Identify which cell holds the provided text, then report its [x, y] central coordinate. 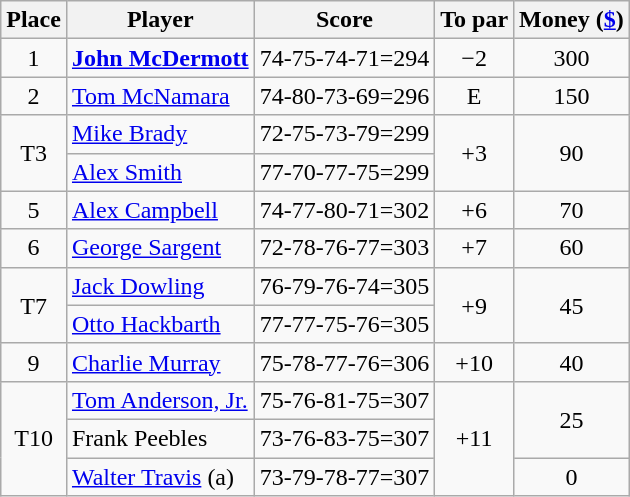
George Sargent [160, 248]
25 [572, 419]
73-76-83-75=307 [344, 438]
−2 [474, 58]
Alex Campbell [160, 210]
Alex Smith [160, 172]
0 [572, 477]
2 [34, 96]
9 [34, 362]
E [474, 96]
5 [34, 210]
77-77-75-76=305 [344, 324]
To par [474, 20]
77-70-77-75=299 [344, 172]
74-80-73-69=296 [344, 96]
60 [572, 248]
Mike Brady [160, 134]
74-75-74-71=294 [344, 58]
+11 [474, 438]
1 [34, 58]
+7 [474, 248]
72-78-76-77=303 [344, 248]
Score [344, 20]
76-79-76-74=305 [344, 286]
Money ($) [572, 20]
45 [572, 305]
+10 [474, 362]
73-79-78-77=307 [344, 477]
Tom McNamara [160, 96]
T10 [34, 438]
Charlie Murray [160, 362]
Jack Dowling [160, 286]
T3 [34, 153]
+3 [474, 153]
+9 [474, 305]
Frank Peebles [160, 438]
Otto Hackbarth [160, 324]
Tom Anderson, Jr. [160, 400]
T7 [34, 305]
75-76-81-75=307 [344, 400]
75-78-77-76=306 [344, 362]
300 [572, 58]
72-75-73-79=299 [344, 134]
150 [572, 96]
90 [572, 153]
John McDermott [160, 58]
6 [34, 248]
70 [572, 210]
74-77-80-71=302 [344, 210]
Player [160, 20]
+6 [474, 210]
Place [34, 20]
40 [572, 362]
Walter Travis (a) [160, 477]
